Capture the cell that displays the provided text and extract its (x, y) central coordinate. 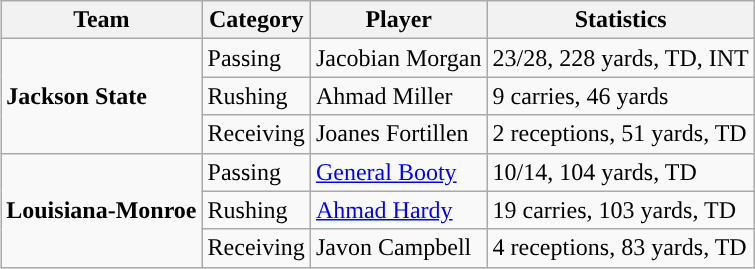
Category (256, 20)
19 carries, 103 yards, TD (620, 210)
Jackson State (102, 96)
Ahmad Miller (398, 96)
Player (398, 20)
General Booty (398, 172)
4 receptions, 83 yards, TD (620, 248)
Javon Campbell (398, 248)
23/28, 228 yards, TD, INT (620, 58)
Joanes Fortillen (398, 134)
2 receptions, 51 yards, TD (620, 134)
10/14, 104 yards, TD (620, 172)
Jacobian Morgan (398, 58)
Ahmad Hardy (398, 210)
Louisiana-Monroe (102, 210)
9 carries, 46 yards (620, 96)
Statistics (620, 20)
Team (102, 20)
